For the text-containing cell, return its midpoint in [X, Y] coordinate format. 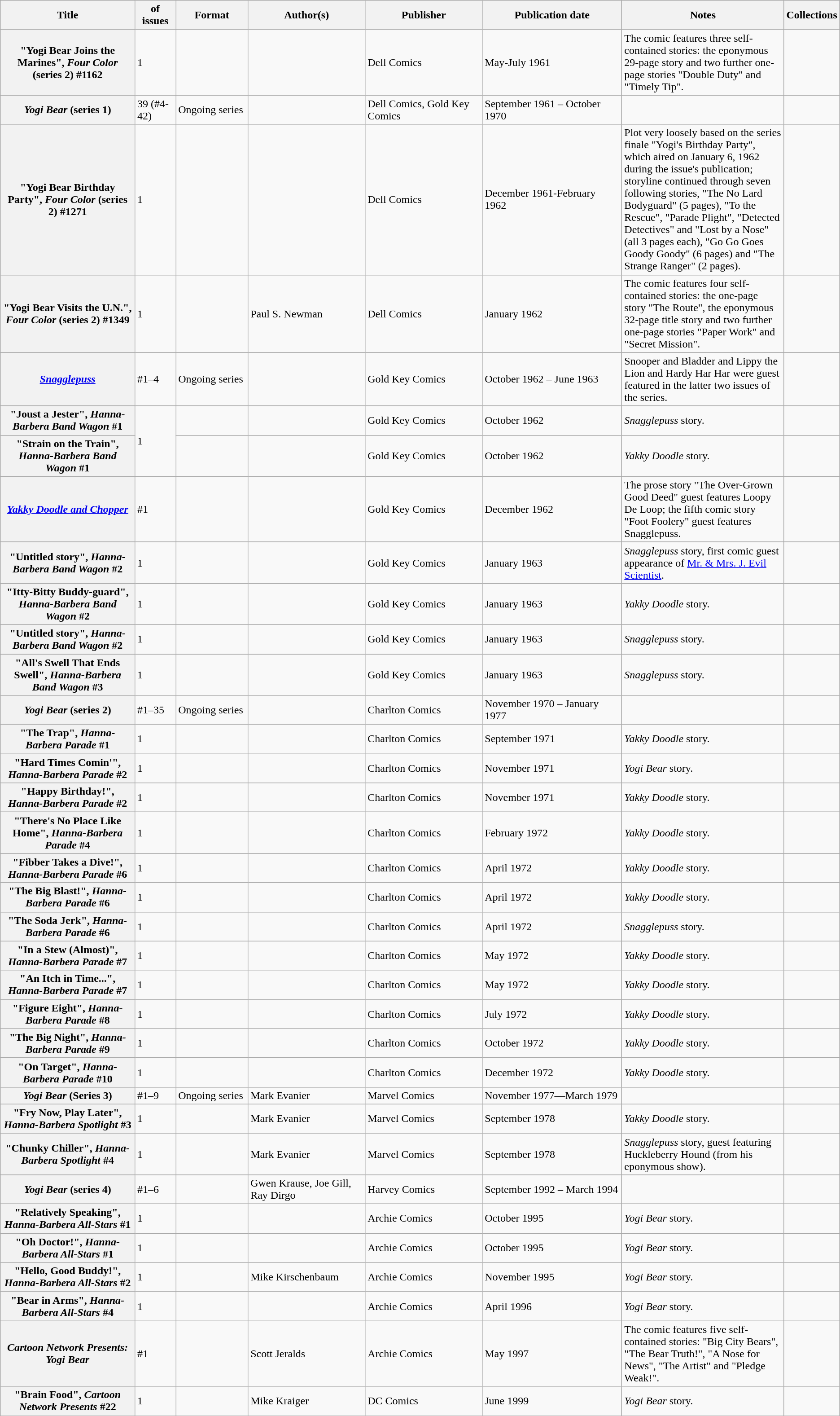
Yogi Bear (series 2) [68, 710]
Yakky Doodle and Chopper [68, 509]
Gwen Krause, Joe Gill, Ray Dirgo [307, 1190]
"Hello, Good Buddy!", Hanna-Barbera All-Stars #2 [68, 1277]
November 1970 – January 1977 [552, 710]
"Relatively Speaking", Hanna-Barbera All-Stars #1 [68, 1218]
"The Trap", Hanna-Barbera Parade #1 [68, 739]
DC Comics [424, 1401]
September 1992 – March 1994 [552, 1190]
Author(s) [307, 15]
"Bear in Arms", Hanna-Barbera All-Stars #4 [68, 1306]
Harvey Comics [424, 1190]
"Oh Doctor!", Hanna-Barbera All-Stars #1 [68, 1248]
October 1962 – June 1963 [552, 379]
"All's Swell That Ends Swell", Hanna-Barbera Band Wagon #3 [68, 674]
April 1996 [552, 1306]
September 1961 – October 1970 [552, 110]
Dell Comics, Gold Key Comics [424, 110]
"In a Stew (Almost)", Hanna-Barbera Parade #7 [68, 955]
Snagglepuss [68, 379]
Scott Jeralds [307, 1354]
Collections [812, 15]
"On Target", Hanna-Barbera Parade #10 [68, 1072]
Mike Kirschenbaum [307, 1277]
January 1962 [552, 313]
"Strain on the Train", Hanna-Barbera Band Wagon #1 [68, 456]
Snooper and Bladder and Lippy the Lion and Hardy Har Har were guest featured in the latter two issues of the series. [703, 379]
Mike Kraiger [307, 1401]
#1–9 [155, 1095]
The comic features five self-contained stories: "Big City Bears", "The Bear Truth!", "A Nose for News", "The Artist" and "Pledge Weak!". [703, 1354]
Cartoon Network Presents: Yogi Bear [68, 1354]
October 1972 [552, 1043]
Yogi Bear (Series 3) [68, 1095]
December 1972 [552, 1072]
"Yogi Bear Joins the Marines", Four Color (series 2) #1162 [68, 62]
November 1977—March 1979 [552, 1095]
"The Soda Jerk", Hanna-Barbera Parade #6 [68, 927]
Title [68, 15]
Publisher [424, 15]
of issues [155, 15]
The prose story "The Over-Grown Good Deed" guest features Loopy De Loop; the fifth comic story "Foot Foolery" guest features Snagglepuss. [703, 509]
Paul S. Newman [307, 313]
December 1961-February 1962 [552, 199]
"Yogi Bear Birthday Party", Four Color (series 2) #1271 [68, 199]
"Joust a Jester", Hanna-Barbera Band Wagon #1 [68, 420]
May-July 1961 [552, 62]
Snagglepuss story, guest featuring Huckleberry Hound (from his eponymous show). [703, 1154]
"Hard Times Comin'", Hanna-Barbera Parade #2 [68, 769]
"Brain Food", Cartoon Network Presents #22 [68, 1401]
"Fibber Takes a Dive!", Hanna-Barbera Parade #6 [68, 868]
May 1997 [552, 1354]
Notes [703, 15]
"Fry Now, Play Later", Hanna-Barbera Spotlight #3 [68, 1119]
"Chunky Chiller", Hanna-Barbera Spotlight #4 [68, 1154]
"An Itch in Time...", Hanna-Barbera Parade #7 [68, 985]
"The Big Night", Hanna-Barbera Parade #9 [68, 1043]
"There's No Place Like Home", Hanna-Barbera Parade #4 [68, 833]
#1–4 [155, 379]
February 1972 [552, 833]
"Figure Eight", Hanna-Barbera Parade #8 [68, 1014]
#1–6 [155, 1190]
"Happy Birthday!", Hanna-Barbera Parade #2 [68, 797]
39 (#4-42) [155, 110]
"The Big Blast!", Hanna-Barbera Parade #6 [68, 897]
"Yogi Bear Visits the U.N.", Four Color (series 2) #1349 [68, 313]
Yogi Bear (series 1) [68, 110]
Format [212, 15]
June 1999 [552, 1401]
Yogi Bear (series 4) [68, 1190]
July 1972 [552, 1014]
The comic features three self-contained stories: the eponymous 29-page story and two further one-page stories "Double Duty" and "Timely Tip". [703, 62]
Publication date [552, 15]
September 1971 [552, 739]
#1–35 [155, 710]
Snagglepuss story, first comic guest appearance of Mr. & Mrs. J. Evil Scientist. [703, 563]
December 1962 [552, 509]
November 1995 [552, 1277]
"Itty-Bitty Buddy-guard", Hanna-Barbera Band Wagon #2 [68, 604]
